Detect which cell encompasses the target text, then output its (X, Y) center coordinate. 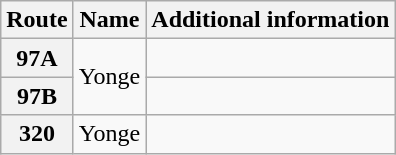
Additional information (270, 20)
97B (37, 96)
97A (37, 58)
320 (37, 134)
Name (110, 20)
Route (37, 20)
